Find where the given text appears and provide that cell's center as (x, y) coordinate. 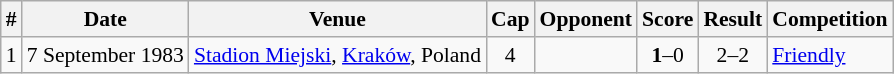
Date (106, 19)
Venue (338, 19)
Cap (510, 19)
1–0 (668, 55)
Opponent (586, 19)
Competition (830, 19)
Friendly (830, 55)
4 (510, 55)
Stadion Miejski, Kraków, Poland (338, 55)
1 (12, 55)
# (12, 19)
Score (668, 19)
Result (732, 19)
2–2 (732, 55)
7 September 1983 (106, 55)
